Detect which cell encompasses the target text, then output its (x, y) center coordinate. 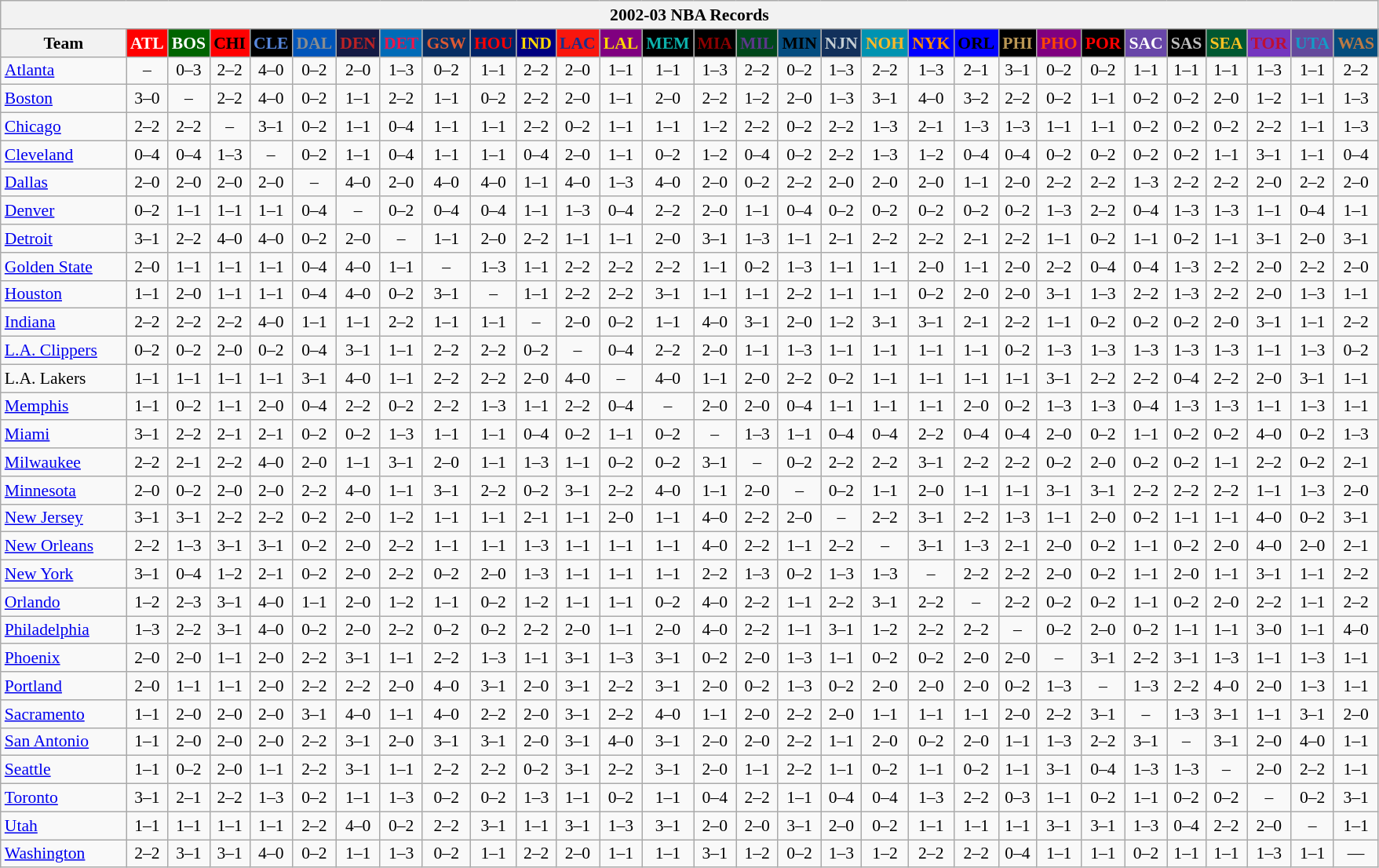
PHI (1017, 43)
Milwaukee (64, 462)
L.A. Clippers (64, 351)
Houston (64, 294)
POR (1104, 43)
LAC (578, 43)
L.A. Lakers (64, 378)
2002-03 NBA Records (689, 15)
CLE (272, 43)
New Jersey (64, 518)
LAL (622, 43)
Washington (64, 854)
Utah (64, 826)
DET (402, 43)
BOS (188, 43)
Miami (64, 435)
DEN (358, 43)
Orlando (64, 602)
ORL (976, 43)
WAS (1356, 43)
Chicago (64, 127)
New York (64, 574)
Detroit (64, 239)
Philadelphia (64, 630)
NOH (885, 43)
Phoenix (64, 658)
Boston (64, 99)
3–2 (976, 99)
2–3 (188, 602)
Sacramento (64, 714)
Team (64, 43)
Toronto (64, 798)
MIN (799, 43)
GSW (446, 43)
Seattle (64, 770)
New Orleans (64, 546)
UTA (1312, 43)
San Antonio (64, 742)
IND (536, 43)
DAL (315, 43)
Dallas (64, 183)
Memphis (64, 407)
PHO (1060, 43)
ATL (148, 43)
Cleveland (64, 155)
HOU (493, 43)
Portland (64, 686)
— (1356, 854)
SAS (1187, 43)
CHI (229, 43)
SAC (1146, 43)
NYK (931, 43)
Atlanta (64, 71)
Denver (64, 211)
SEA (1226, 43)
MEM (667, 43)
NJN (841, 43)
Golden State (64, 267)
MIL (757, 43)
TOR (1270, 43)
MIA (715, 43)
Indiana (64, 323)
Minnesota (64, 491)
